Capture the cell that displays the provided text and extract its [X, Y] central coordinate. 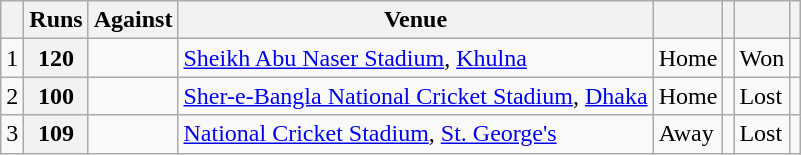
2 [12, 96]
1 [12, 58]
Against [133, 20]
Sheikh Abu Naser Stadium, Khulna [416, 58]
120 [56, 58]
109 [56, 134]
Venue [416, 20]
Won [762, 58]
National Cricket Stadium, St. George's [416, 134]
3 [12, 134]
Away [688, 134]
Runs [56, 20]
Sher-e-Bangla National Cricket Stadium, Dhaka [416, 96]
100 [56, 96]
